For the text-containing cell, return its midpoint in [x, y] coordinate format. 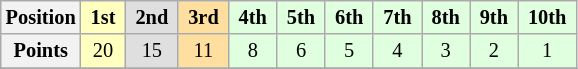
10th [547, 17]
2 [494, 51]
4th [253, 17]
5th [301, 17]
Position [41, 17]
5 [349, 51]
8th [446, 17]
2nd [152, 17]
1 [547, 51]
7th [397, 17]
15 [152, 51]
1st [104, 17]
3rd [203, 17]
6th [349, 17]
9th [494, 17]
4 [397, 51]
Points [41, 51]
20 [104, 51]
3 [446, 51]
6 [301, 51]
11 [203, 51]
8 [253, 51]
